Determine the [X, Y] coordinate at the center of the cell enclosing the given text.  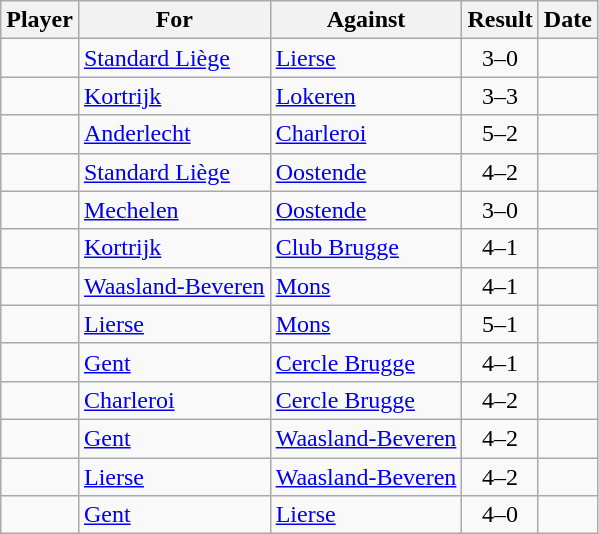
5–1 [500, 324]
Player [40, 20]
3–3 [500, 96]
5–2 [500, 134]
Result [500, 20]
Date [568, 20]
Anderlecht [174, 134]
Club Brugge [366, 248]
4–0 [500, 515]
Against [366, 20]
For [174, 20]
Mechelen [174, 210]
Lokeren [366, 96]
